Output the (X, Y) coordinate of the center of the cell containing the given text.  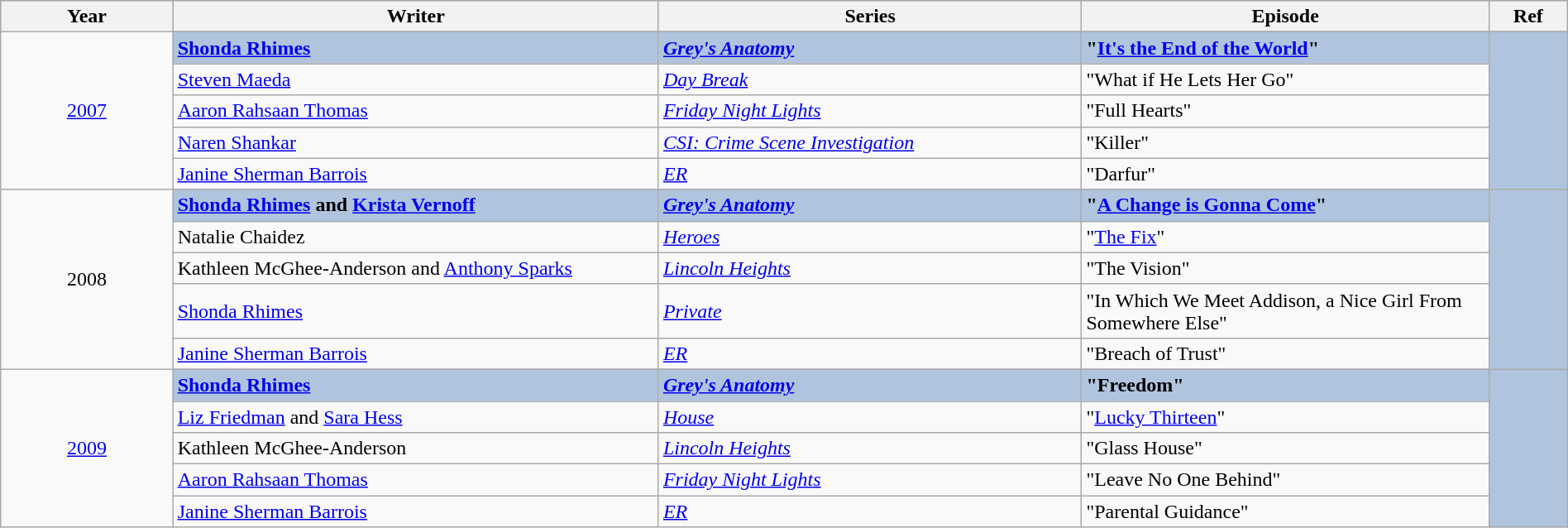
"It's the End of the World" (1285, 48)
"Darfur" (1285, 174)
Ref (1528, 17)
Liz Friedman and Sara Hess (415, 416)
Steven Maeda (415, 79)
"Leave No One Behind" (1285, 480)
"Freedom" (1285, 385)
"Lucky Thirteen" (1285, 416)
"Full Hearts" (1285, 111)
Series (870, 17)
"Killer" (1285, 142)
"Glass House" (1285, 449)
"Parental Guidance" (1285, 511)
"What if He Lets Her Go" (1285, 79)
"A Change is Gonna Come" (1285, 205)
2008 (87, 280)
"The Vision" (1285, 268)
Naren Shankar (415, 142)
Kathleen McGhee-Anderson and Anthony Sparks (415, 268)
"The Fix" (1285, 237)
Episode (1285, 17)
Heroes (870, 237)
Natalie Chaidez (415, 237)
Shonda Rhimes and Krista Vernoff (415, 205)
"Breach of Trust" (1285, 353)
"In Which We Meet Addison, a Nice Girl From Somewhere Else" (1285, 311)
Writer (415, 17)
House (870, 416)
2007 (87, 111)
Year (87, 17)
CSI: Crime Scene Investigation (870, 142)
Kathleen McGhee-Anderson (415, 449)
Private (870, 311)
2009 (87, 448)
Day Break (870, 79)
